Search for the cell housing the specified text and yield its [X, Y] center coordinate. 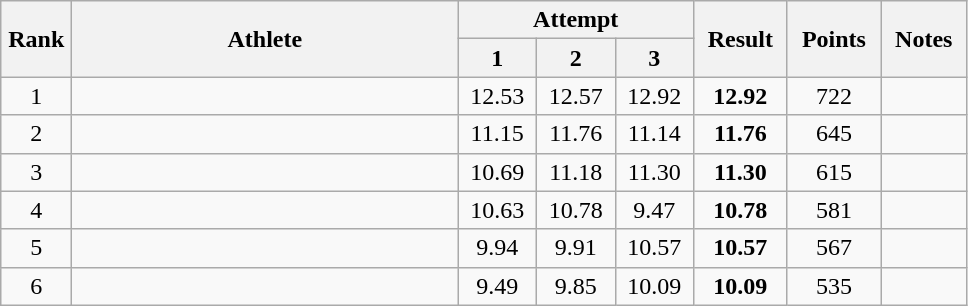
722 [834, 96]
9.47 [654, 210]
11.18 [576, 172]
Result [741, 39]
Points [834, 39]
10.69 [498, 172]
9.85 [576, 286]
567 [834, 248]
Athlete [265, 39]
6 [36, 286]
581 [834, 210]
12.53 [498, 96]
12.57 [576, 96]
11.14 [654, 134]
9.49 [498, 286]
Notes [924, 39]
615 [834, 172]
11.15 [498, 134]
9.91 [576, 248]
9.94 [498, 248]
4 [36, 210]
5 [36, 248]
535 [834, 286]
Rank [36, 39]
10.63 [498, 210]
645 [834, 134]
Attempt [576, 20]
